Determine the (X, Y) coordinate at the center of the cell enclosing the given text.  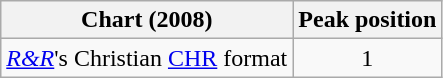
Peak position (368, 20)
1 (368, 58)
Chart (2008) (147, 20)
R&R's Christian CHR format (147, 58)
